Provide the (X, Y) coordinate of the cell's center where the given text is located.  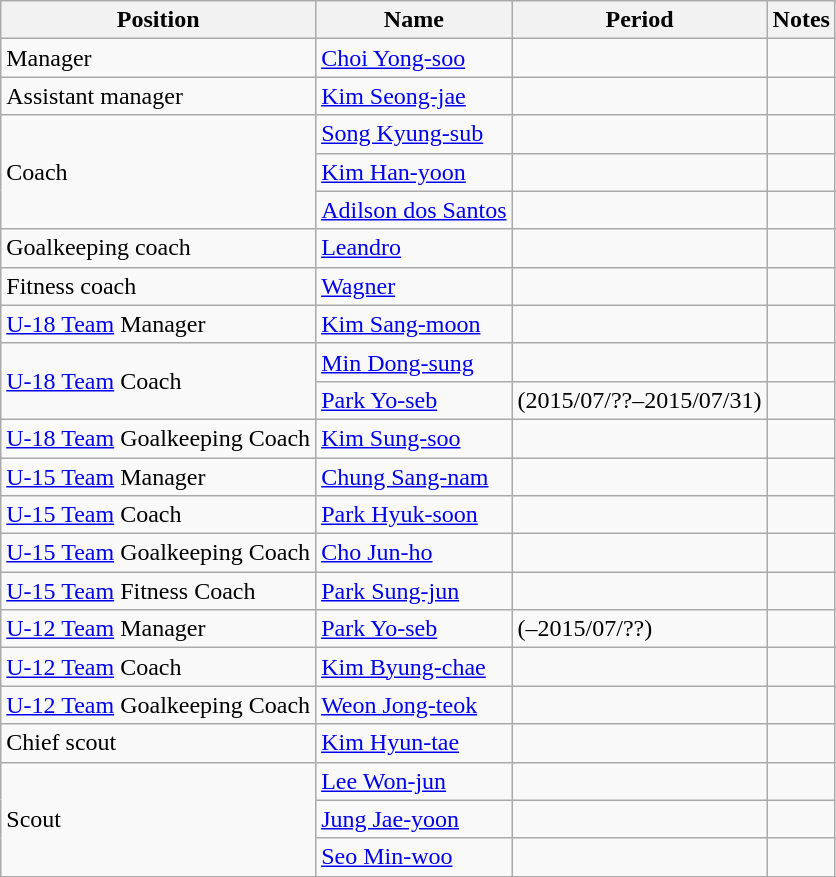
(–2015/07/??) (640, 629)
U-15 Team Fitness Coach (158, 591)
Adilson dos Santos (414, 210)
Kim Seong-jae (414, 96)
U-15 Team Coach (158, 515)
Cho Jun-ho (414, 553)
U-12 Team Manager (158, 629)
Chief scout (158, 743)
U-18 Team Coach (158, 381)
U-15 Team Goalkeeping Coach (158, 553)
Kim Sang-moon (414, 324)
Park Hyuk-soon (414, 515)
Lee Won-jun (414, 781)
Position (158, 20)
Wagner (414, 286)
Manager (158, 58)
Weon Jong-teok (414, 705)
Kim Han-yoon (414, 172)
Seo Min-woo (414, 857)
(2015/07/??–2015/07/31) (640, 400)
Park Sung-jun (414, 591)
Song Kyung-sub (414, 134)
U-18 Team Manager (158, 324)
U-12 Team Goalkeeping Coach (158, 705)
Leandro (414, 248)
Name (414, 20)
Notes (801, 20)
U-18 Team Goalkeeping Coach (158, 438)
Assistant manager (158, 96)
Goalkeeping coach (158, 248)
Kim Hyun-tae (414, 743)
Jung Jae-yoon (414, 819)
Coach (158, 172)
Scout (158, 819)
U-15 Team Manager (158, 477)
Kim Byung-chae (414, 667)
Min Dong-sung (414, 362)
Choi Yong-soo (414, 58)
Fitness coach (158, 286)
Period (640, 20)
Chung Sang-nam (414, 477)
U-12 Team Coach (158, 667)
Kim Sung-soo (414, 438)
